Detect which cell encompasses the target text, then output its (x, y) center coordinate. 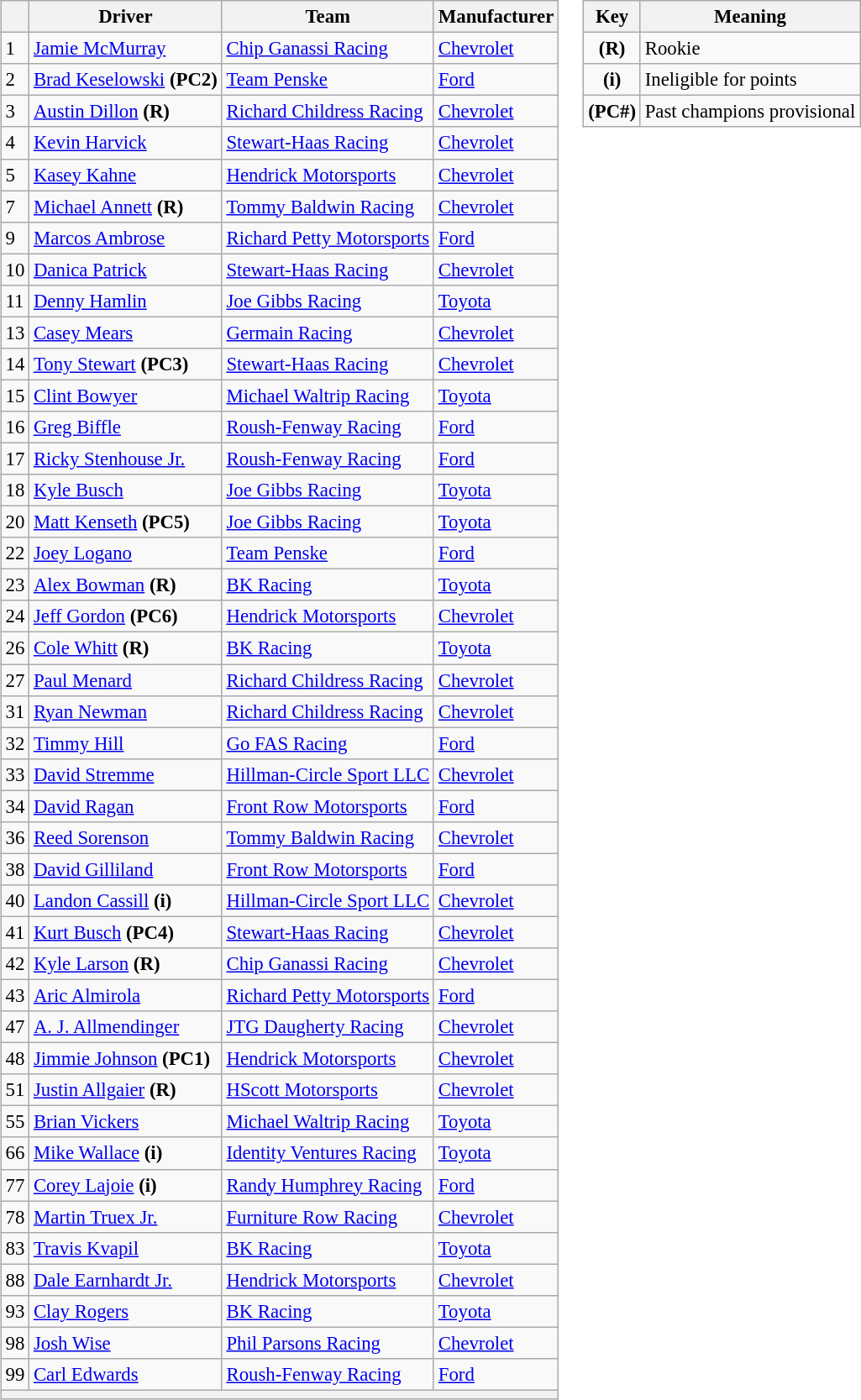
9 (15, 238)
40 (15, 901)
34 (15, 806)
Brian Vickers (126, 1122)
38 (15, 869)
18 (15, 490)
(i) (612, 80)
7 (15, 207)
55 (15, 1122)
5 (15, 175)
Team (328, 17)
Meaning (749, 17)
Identity Ventures Racing (328, 1153)
13 (15, 333)
Jimmie Johnson (PC1) (126, 1059)
23 (15, 585)
Aric Almirola (126, 995)
Timmy Hill (126, 743)
Joey Logano (126, 553)
99 (15, 1375)
26 (15, 648)
98 (15, 1343)
33 (15, 774)
24 (15, 616)
Driver (126, 17)
Denny Hamlin (126, 301)
Landon Cassill (i) (126, 901)
Carl Edwards (126, 1375)
36 (15, 837)
10 (15, 270)
Martin Truex Jr. (126, 1217)
Danica Patrick (126, 270)
27 (15, 679)
Germain Racing (328, 333)
Mike Wallace (i) (126, 1153)
Kyle Larson (R) (126, 964)
Jamie McMurray (126, 49)
3 (15, 112)
Casey Mears (126, 333)
11 (15, 301)
Kyle Busch (126, 490)
Manufacturer (496, 17)
Clint Bowyer (126, 396)
83 (15, 1248)
Furniture Row Racing (328, 1217)
Tony Stewart (PC3) (126, 364)
16 (15, 427)
Kurt Busch (PC4) (126, 932)
15 (15, 396)
47 (15, 1027)
Clay Rogers (126, 1311)
Kevin Harvick (126, 143)
1 (15, 49)
Reed Sorenson (126, 837)
Alex Bowman (R) (126, 585)
Corey Lajoie (i) (126, 1185)
Cole Whitt (R) (126, 648)
17 (15, 459)
Kasey Kahne (126, 175)
(PC#) (612, 112)
Matt Kenseth (PC5) (126, 522)
David Ragan (126, 806)
66 (15, 1153)
(R) (612, 49)
22 (15, 553)
David Stremme (126, 774)
Travis Kvapil (126, 1248)
HScott Motorsports (328, 1090)
31 (15, 711)
Randy Humphrey Racing (328, 1185)
20 (15, 522)
Jeff Gordon (PC6) (126, 616)
77 (15, 1185)
Brad Keselowski (PC2) (126, 80)
48 (15, 1059)
78 (15, 1217)
14 (15, 364)
51 (15, 1090)
Michael Annett (R) (126, 207)
Rookie (749, 49)
32 (15, 743)
Greg Biffle (126, 427)
Austin Dillon (R) (126, 112)
Justin Allgaier (R) (126, 1090)
A. J. Allmendinger (126, 1027)
Key (612, 17)
41 (15, 932)
43 (15, 995)
Ricky Stenhouse Jr. (126, 459)
Paul Menard (126, 679)
2 (15, 80)
Dale Earnhardt Jr. (126, 1280)
88 (15, 1280)
Go FAS Racing (328, 743)
Phil Parsons Racing (328, 1343)
JTG Daugherty Racing (328, 1027)
Josh Wise (126, 1343)
Ineligible for points (749, 80)
Past champions provisional (749, 112)
4 (15, 143)
Marcos Ambrose (126, 238)
93 (15, 1311)
42 (15, 964)
David Gilliland (126, 869)
Ryan Newman (126, 711)
